Return the [X, Y] coordinate for the center point of the cell that contains the specified text.  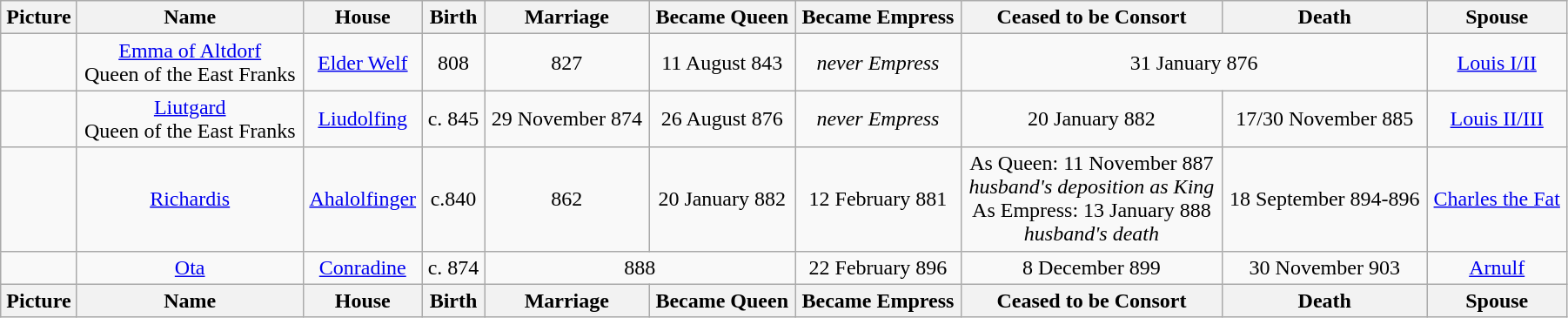
Richardis [190, 199]
As Queen: 11 November 887husband's deposition as KingAs Empress: 13 January 888husband's death [1091, 199]
Elder Welf [362, 63]
Arnulf [1497, 267]
c. 845 [452, 118]
26 August 876 [722, 118]
888 [640, 267]
8 December 899 [1091, 267]
862 [567, 199]
18 September 894-896 [1324, 199]
31 January 876 [1194, 63]
Ota [190, 267]
Ahalolfinger [362, 199]
c. 874 [452, 267]
12 February 881 [879, 199]
Louis II/III [1497, 118]
Conradine [362, 267]
808 [452, 63]
22 February 896 [879, 267]
29 November 874 [567, 118]
Emma of AltdorfQueen of the East Franks [190, 63]
Louis I/II [1497, 63]
Charles the Fat [1497, 199]
11 August 843 [722, 63]
17/30 November 885 [1324, 118]
LiutgardQueen of the East Franks [190, 118]
Liudolfing [362, 118]
30 November 903 [1324, 267]
827 [567, 63]
c.840 [452, 199]
